Return (X, Y) of the center of cell containing provided text 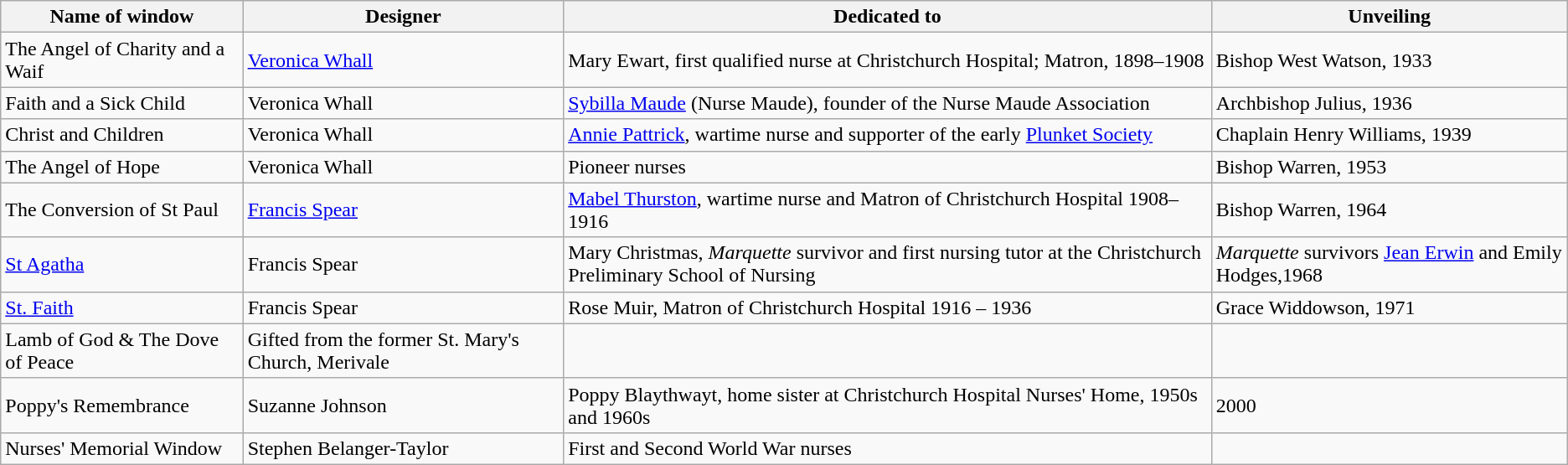
Name of window (122, 17)
The Conversion of St Paul (122, 209)
The Angel of Hope (122, 167)
Bishop Warren, 1953 (1389, 167)
Grace Widdowson, 1971 (1389, 307)
Stephen Belanger-Taylor (404, 448)
St Agatha (122, 265)
Poppy's Remembrance (122, 406)
Gifted from the former St. Mary's Church, Merivale (404, 350)
Pioneer nurses (888, 167)
Faith and a Sick Child (122, 103)
Archbishop Julius, 1936 (1389, 103)
Marquette survivors Jean Erwin and Emily Hodges,1968 (1389, 265)
Nurses' Memorial Window (122, 448)
Christ and Children (122, 135)
First and Second World War nurses (888, 448)
Mary Ewart, first qualified nurse at Christchurch Hospital; Matron, 1898–1908 (888, 60)
Chaplain Henry Williams, 1939 (1389, 135)
Bishop Warren, 1964 (1389, 209)
Dedicated to (888, 17)
Unveiling (1389, 17)
St. Faith (122, 307)
Poppy Blaythwayt, home sister at Christchurch Hospital Nurses' Home, 1950s and 1960s (888, 406)
Suzanne Johnson (404, 406)
The Angel of Charity and a Waif (122, 60)
Annie Pattrick, wartime nurse and supporter of the early Plunket Society (888, 135)
Lamb of God & The Dove of Peace (122, 350)
Rose Muir, Matron of Christchurch Hospital 1916 – 1936 (888, 307)
Mabel Thurston, wartime nurse and Matron of Christchurch Hospital 1908–1916 (888, 209)
2000 (1389, 406)
Designer (404, 17)
Bishop West Watson, 1933 (1389, 60)
Mary Christmas, Marquette survivor and first nursing tutor at the Christchurch Preliminary School of Nursing (888, 265)
Sybilla Maude (Nurse Maude), founder of the Nurse Maude Association (888, 103)
